Find where the given text appears and provide that cell's center as (x, y) coordinate. 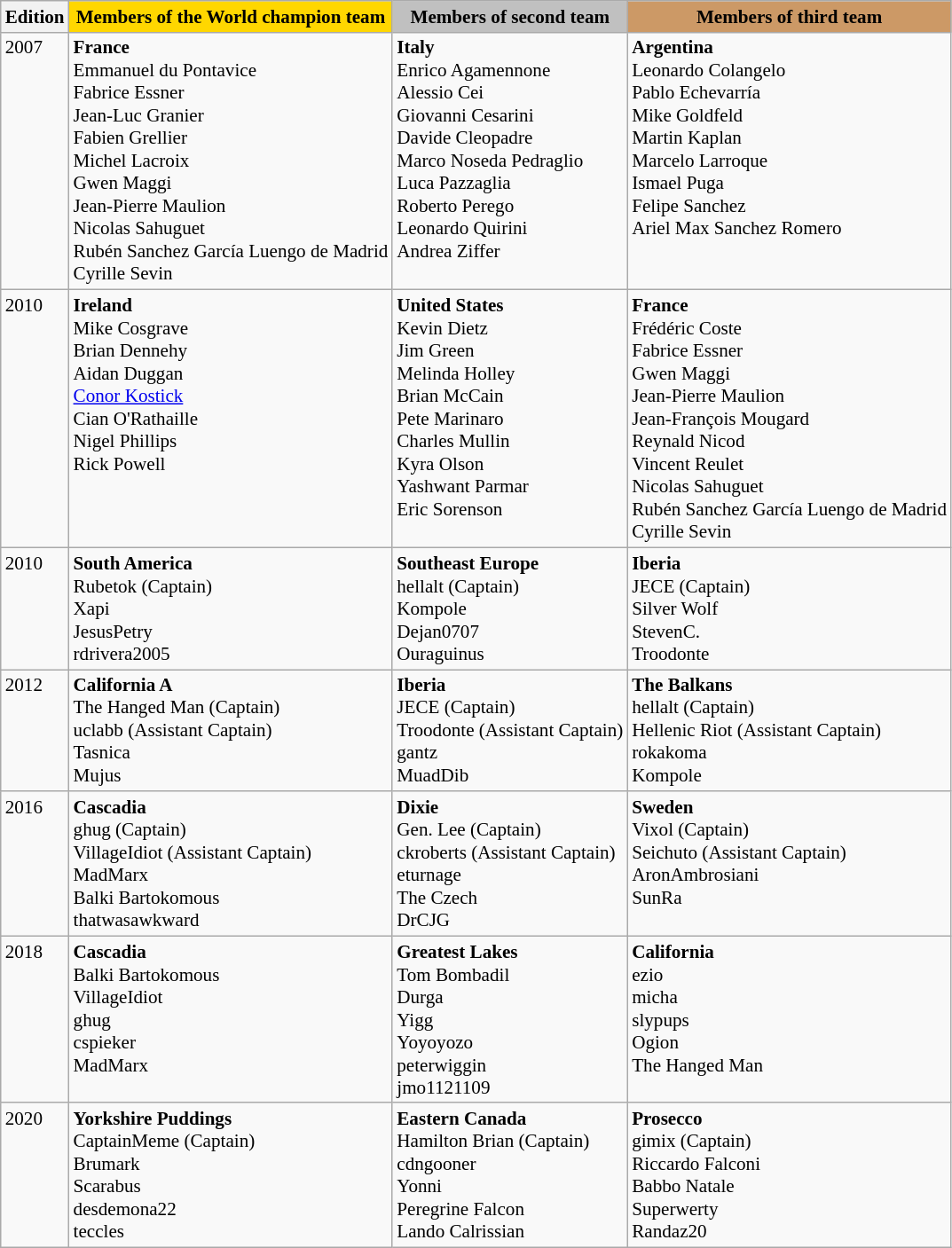
Argentina Leonardo Colangelo Pablo Echevarría Mike Goldfeld Martin Kaplan Marcelo Larroque Ismael Puga Felipe Sanchez Ariel Max Sanchez Romero (790, 161)
Sweden Vixol (Captain) Seichuto (Assistant Captain) AronAmbrosiani SunRa (790, 864)
Members of second team (509, 16)
Yorkshire Puddings CaptainMeme (Captain) Brumark Scarabus desdemona22 teccles (231, 1174)
Members of third team (790, 16)
2020 (35, 1174)
Cascadia ghug (Captain) VillageIdiot (Assistant Captain) MadMarx Balki Bartokomous thatwasawkward (231, 864)
2018 (35, 1019)
Members of the World champion team (231, 16)
2016 (35, 864)
Dixie Gen. Lee (Captain) ckroberts (Assistant Captain) eturnage The Czech DrCJG (509, 864)
Cascadia Balki Bartokomous VillageIdiot ghug cspieker MadMarx (231, 1019)
Iberia JECE (Captain) Troodonte (Assistant Captain) gantz MuadDib (509, 731)
United States Kevin Dietz Jim Green Melinda Holley Brian McCain Pete Marinaro Charles Mullin Kyra Olson Yashwant Parmar Eric Sorenson (509, 419)
Greatest Lakes Tom Bombadil Durga Yigg Yoyoyozo peterwiggin jmo1121109 (509, 1019)
California A The Hanged Man (Captain) uclabb (Assistant Captain) Tasnica Mujus (231, 731)
Eastern Canada Hamilton Brian (Captain) cdngooner Yonni Peregrine Falcon Lando Calrissian (509, 1174)
Edition (35, 16)
Ireland Mike Cosgrave Brian Dennehy Aidan Duggan Conor Kostick Cian O'Rathaille Nigel Phillips Rick Powell (231, 419)
California ezio micha slypups Ogion The Hanged Man (790, 1019)
Prosecco gimix (Captain) Riccardo Falconi Babbo Natale Superwerty Randaz20 (790, 1174)
Iberia JECE (Captain) Silver Wolf StevenC. Troodonte (790, 608)
2012 (35, 731)
Southeast Europe hellalt (Captain) Kompole Dejan0707 Ouraguinus (509, 608)
2007 (35, 161)
South America Rubetok (Captain) Xapi JesusPetry rdrivera2005 (231, 608)
The Balkans hellalt (Captain) Hellenic Riot (Assistant Captain) rokakoma Kompole (790, 731)
